Output the (x, y) coordinate of the center of the cell containing the given text.  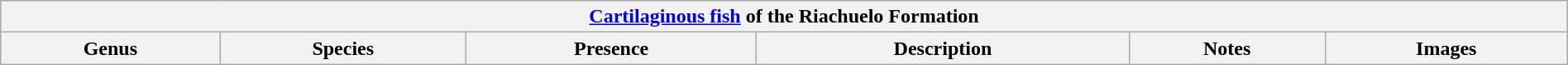
Genus (111, 48)
Images (1446, 48)
Cartilaginous fish of the Riachuelo Formation (784, 17)
Description (943, 48)
Species (343, 48)
Presence (610, 48)
Notes (1227, 48)
